Identify which cell holds the provided text, then report its (x, y) central coordinate. 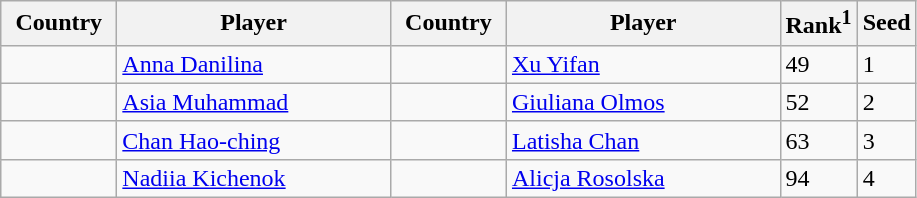
63 (818, 140)
3 (886, 140)
Seed (886, 24)
Anna Danilina (254, 64)
4 (886, 178)
Latisha Chan (643, 140)
94 (818, 178)
Xu Yifan (643, 64)
52 (818, 102)
Rank1 (818, 24)
Nadiia Kichenok (254, 178)
Chan Hao-ching (254, 140)
Giuliana Olmos (643, 102)
Asia Muhammad (254, 102)
1 (886, 64)
Alicja Rosolska (643, 178)
2 (886, 102)
49 (818, 64)
